Return the [x, y] coordinate for the center point of the cell that contains the specified text.  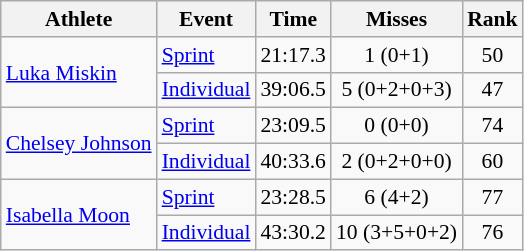
77 [492, 197]
Misses [396, 19]
0 (0+0) [396, 126]
60 [492, 162]
Time [292, 19]
2 (0+2+0+0) [396, 162]
10 (3+5+0+2) [396, 233]
5 (0+2+0+3) [396, 90]
21:17.3 [292, 55]
Rank [492, 19]
6 (4+2) [396, 197]
Athlete [79, 19]
74 [492, 126]
76 [492, 233]
Event [206, 19]
40:33.6 [292, 162]
1 (0+1) [396, 55]
50 [492, 55]
47 [492, 90]
23:28.5 [292, 197]
Chelsey Johnson [79, 144]
43:30.2 [292, 233]
39:06.5 [292, 90]
23:09.5 [292, 126]
Isabella Moon [79, 214]
Luka Miskin [79, 72]
